Extract the (X, Y) coordinate from the center of the cell holding the provided text.  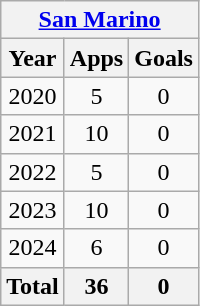
2022 (33, 172)
36 (96, 286)
Total (33, 286)
2020 (33, 96)
San Marino (100, 20)
Goals (164, 58)
Year (33, 58)
2024 (33, 248)
2021 (33, 134)
2023 (33, 210)
6 (96, 248)
Apps (96, 58)
